Extract the [x, y] coordinate from the center of the cell holding the provided text.  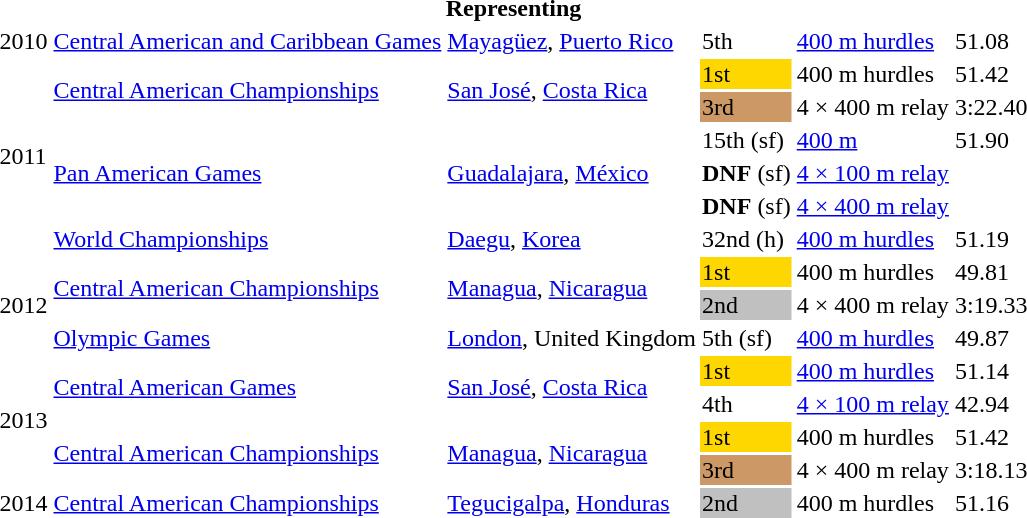
Olympic Games [248, 338]
Central American and Caribbean Games [248, 41]
London, United Kingdom [572, 338]
Daegu, Korea [572, 239]
World Championships [248, 239]
5th (sf) [747, 338]
Mayagüez, Puerto Rico [572, 41]
Pan American Games [248, 173]
4th [747, 404]
Tegucigalpa, Honduras [572, 503]
400 m [872, 140]
Guadalajara, México [572, 173]
Central American Games [248, 388]
5th [747, 41]
15th (sf) [747, 140]
32nd (h) [747, 239]
